Scan for the cell matching the given text and deliver its (x, y) coordinate at center. 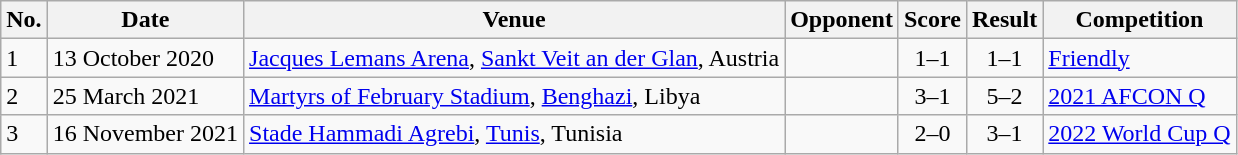
Competition (1140, 20)
2021 AFCON Q (1140, 96)
Result (1004, 20)
3 (24, 134)
2–0 (932, 134)
Opponent (842, 20)
25 March 2021 (145, 96)
5–2 (1004, 96)
Friendly (1140, 58)
No. (24, 20)
Martyrs of February Stadium, Benghazi, Libya (514, 96)
Stade Hammadi Agrebi, Tunis, Tunisia (514, 134)
16 November 2021 (145, 134)
Date (145, 20)
2 (24, 96)
2022 World Cup Q (1140, 134)
13 October 2020 (145, 58)
1 (24, 58)
Score (932, 20)
Venue (514, 20)
Jacques Lemans Arena, Sankt Veit an der Glan, Austria (514, 58)
